Search for the cell housing the specified text and yield its [x, y] center coordinate. 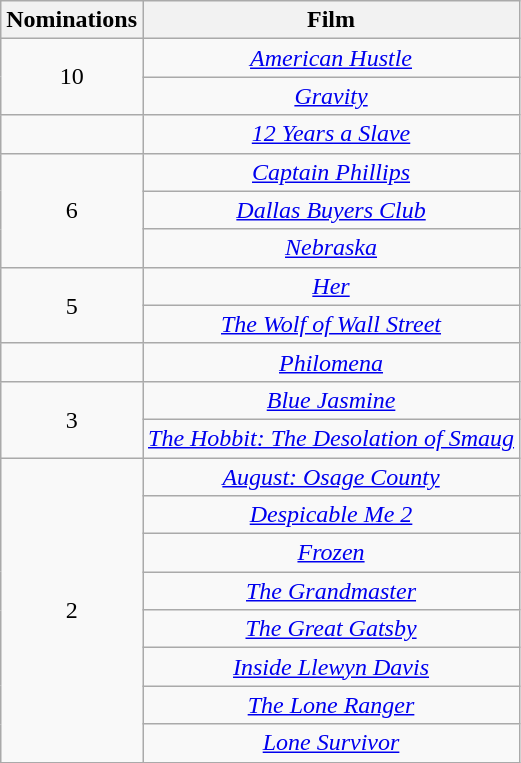
Film [330, 20]
5 [72, 305]
August: Osage County [330, 477]
The Great Gatsby [330, 629]
6 [72, 210]
3 [72, 419]
The Lone Ranger [330, 705]
Inside Llewyn Davis [330, 667]
The Wolf of Wall Street [330, 324]
Captain Phillips [330, 172]
Nebraska [330, 248]
Lone Survivor [330, 743]
2 [72, 610]
Despicable Me 2 [330, 515]
Gravity [330, 96]
10 [72, 77]
Her [330, 286]
American Hustle [330, 58]
Frozen [330, 553]
The Grandmaster [330, 591]
The Hobbit: The Desolation of Smaug [330, 438]
Blue Jasmine [330, 400]
Philomena [330, 362]
Nominations [72, 20]
Dallas Buyers Club [330, 210]
12 Years a Slave [330, 134]
